Scan for the cell matching the given text and deliver its [x, y] coordinate at center. 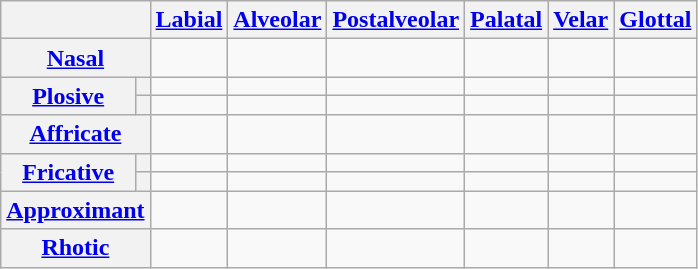
Alveolar [278, 20]
Rhotic [76, 248]
Nasal [76, 58]
Postalveolar [396, 20]
Plosive [68, 96]
Affricate [76, 134]
Palatal [506, 20]
Labial [189, 20]
Velar [581, 20]
Glottal [656, 20]
Approximant [76, 210]
Fricative [68, 172]
